From the cell containing the given text, extract its center point as [X, Y] coordinate. 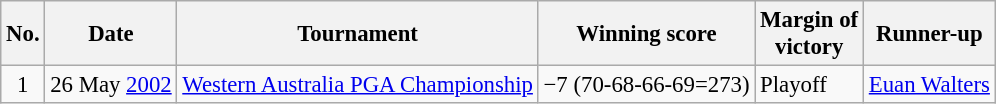
Runner-up [929, 34]
Western Australia PGA Championship [358, 85]
26 May 2002 [111, 85]
No. [23, 34]
Playoff [810, 85]
1 [23, 85]
Winning score [646, 34]
Margin ofvictory [810, 34]
Euan Walters [929, 85]
Date [111, 34]
−7 (70-68-66-69=273) [646, 85]
Tournament [358, 34]
